Return the [x, y] coordinate for the center point of the cell that contains the specified text.  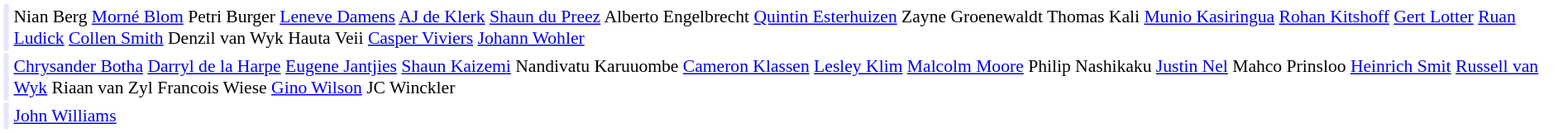
John Williams [788, 116]
